Identify which cell holds the provided text, then report its [X, Y] central coordinate. 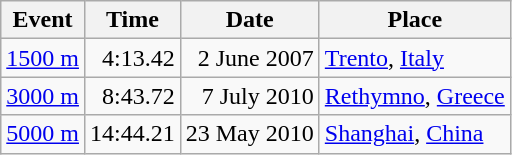
8:43.72 [132, 96]
4:13.42 [132, 58]
Date [250, 20]
2 June 2007 [250, 58]
Place [414, 20]
1500 m [43, 58]
14:44.21 [132, 134]
23 May 2010 [250, 134]
Shanghai, China [414, 134]
Rethymno, Greece [414, 96]
Event [43, 20]
Time [132, 20]
Trento, Italy [414, 58]
5000 m [43, 134]
3000 m [43, 96]
7 July 2010 [250, 96]
